Return (x, y) of the center of cell containing provided text 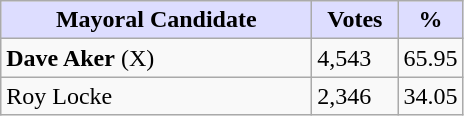
Roy Locke (156, 96)
34.05 (430, 96)
Votes (355, 20)
Mayoral Candidate (156, 20)
% (430, 20)
Dave Aker (X) (156, 58)
65.95 (430, 58)
4,543 (355, 58)
2,346 (355, 96)
